Capture the cell that displays the provided text and extract its [x, y] central coordinate. 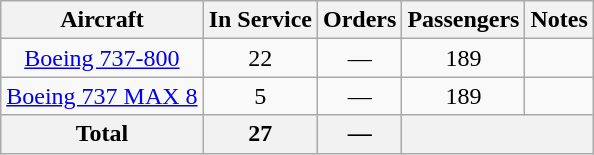
27 [260, 134]
Boeing 737-800 [102, 58]
Passengers [464, 20]
Notes [559, 20]
In Service [260, 20]
5 [260, 96]
Orders [359, 20]
Aircraft [102, 20]
Total [102, 134]
Boeing 737 MAX 8 [102, 96]
22 [260, 58]
